Output the (X, Y) coordinate of the center of the cell containing the given text.  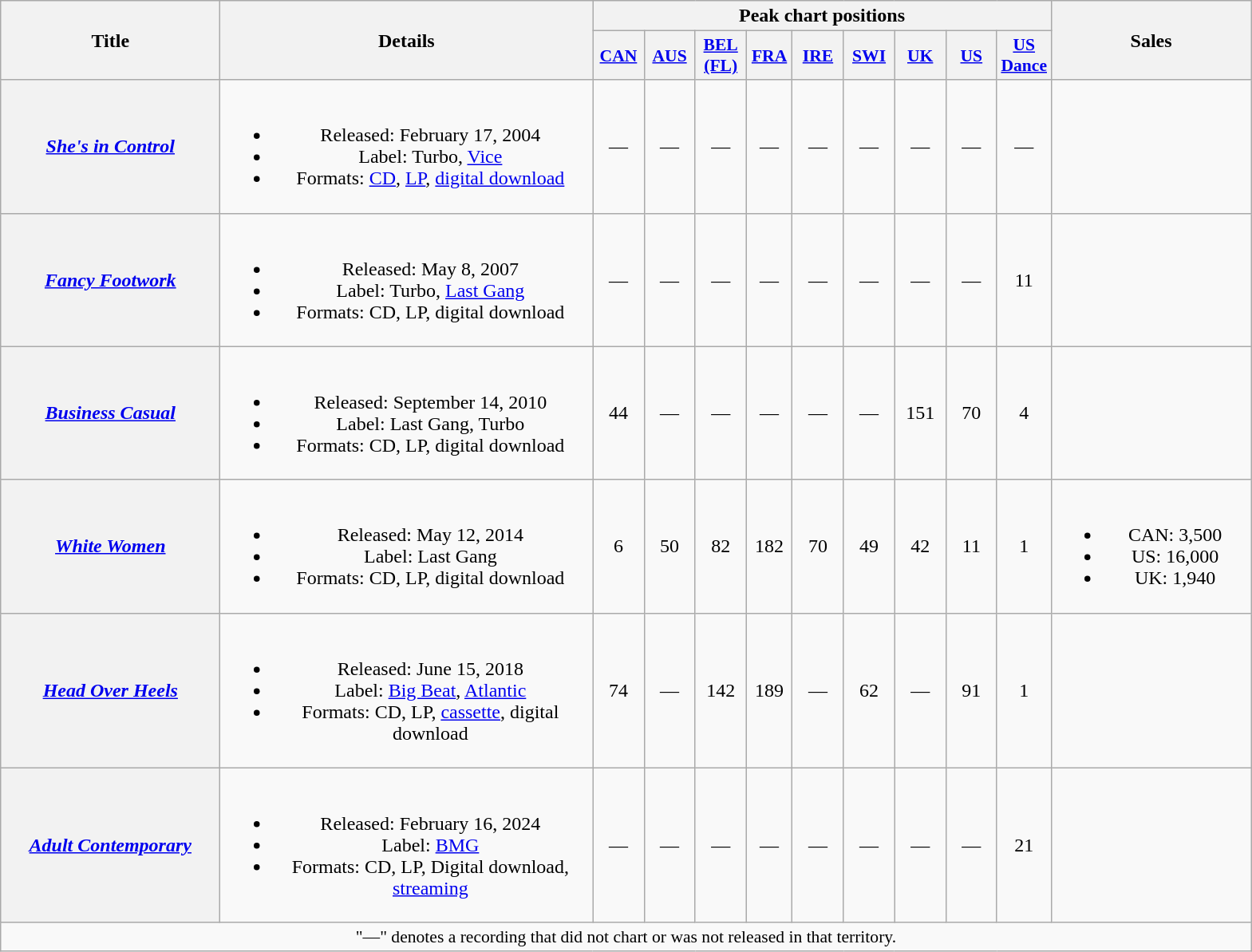
44 (618, 413)
SWI (869, 56)
"—" denotes a recording that did not chart or was not released in that territory. (626, 937)
21 (1024, 845)
189 (769, 690)
CAN: 3,500US: 16,000UK: 1,940 (1151, 546)
Head Over Heels (110, 690)
Released: February 17, 2004Label: Turbo, ViceFormats: CD, LP, digital download (407, 147)
Title (110, 40)
White Women (110, 546)
74 (618, 690)
151 (920, 413)
49 (869, 546)
6 (618, 546)
182 (769, 546)
Released: September 14, 2010Label: Last Gang, TurboFormats: CD, LP, digital download (407, 413)
Released: May 8, 2007Label: Turbo, Last GangFormats: CD, LP, digital download (407, 279)
Adult Contemporary (110, 845)
82 (721, 546)
Details (407, 40)
91 (971, 690)
Released: February 16, 2024Label: BMGFormats: CD, LP, Digital download, streaming (407, 845)
Released: May 12, 2014Label: Last GangFormats: CD, LP, digital download (407, 546)
4 (1024, 413)
BEL(FL) (721, 56)
US (971, 56)
Sales (1151, 40)
IRE (818, 56)
Fancy Footwork (110, 279)
Business Casual (110, 413)
FRA (769, 56)
50 (669, 546)
62 (869, 690)
42 (920, 546)
CAN (618, 56)
142 (721, 690)
Peak chart positions (822, 16)
UK (920, 56)
USDance (1024, 56)
AUS (669, 56)
Released: June 15, 2018Label: Big Beat, AtlanticFormats: CD, LP, cassette, digital download (407, 690)
She's in Control (110, 147)
